Capture the cell that displays the provided text and extract its [X, Y] central coordinate. 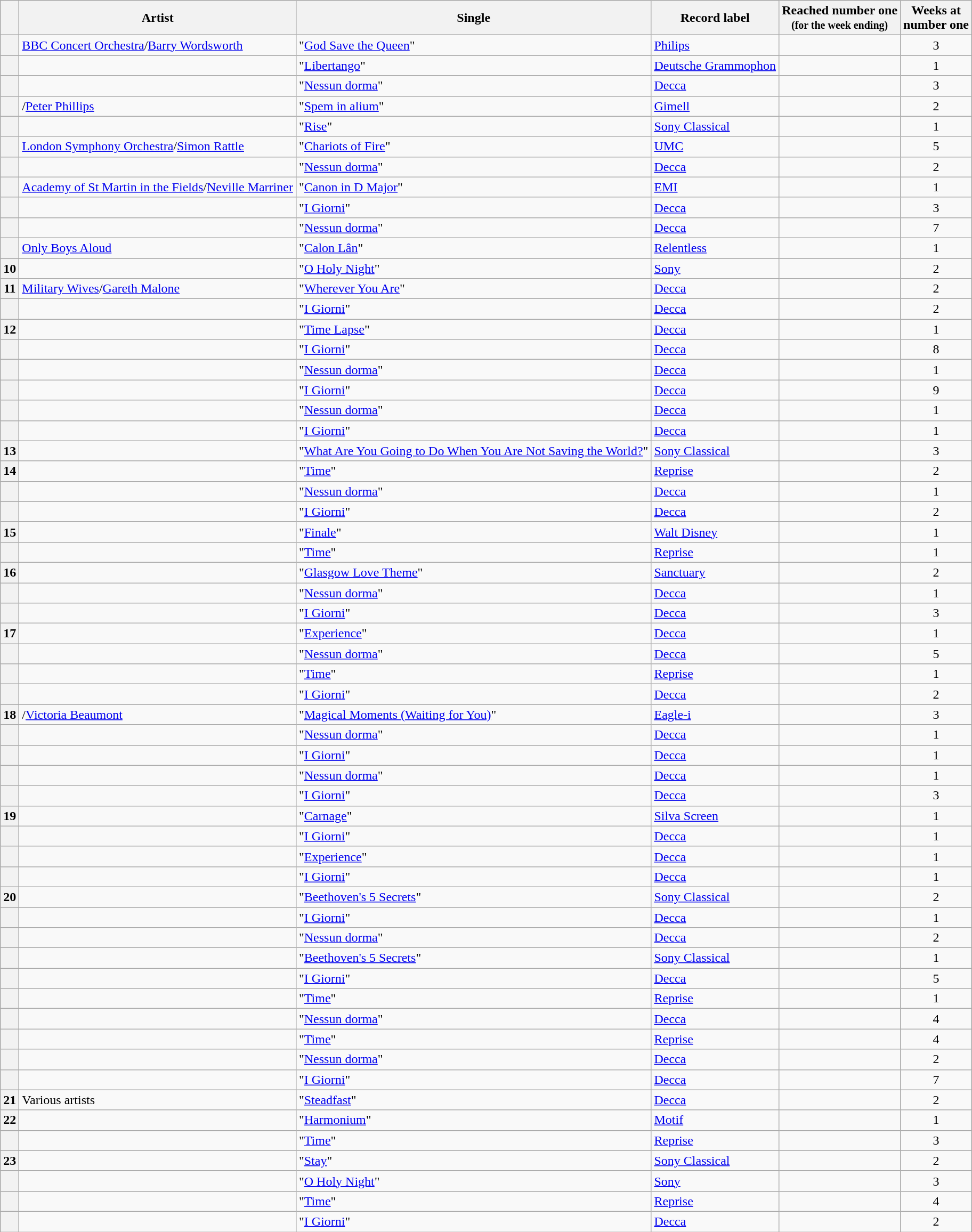
23 [10, 1161]
12 [10, 329]
Walt Disney [715, 532]
17 [10, 634]
15 [10, 532]
"Spem in alium" [473, 106]
"Time Lapse" [473, 329]
13 [10, 451]
/Peter Phillips [158, 106]
"Steadfast" [473, 1100]
22 [10, 1120]
London Symphony Orchestra/Simon Rattle [158, 147]
"Canon in D Major" [473, 187]
20 [10, 897]
"Libertango" [473, 66]
19 [10, 816]
Only Boys Aloud [158, 248]
"Carnage" [473, 816]
Eagle-i [715, 715]
Gimell [715, 106]
"Calon Lân" [473, 248]
"Stay" [473, 1161]
Artist [158, 18]
Academy of St Martin in the Fields/Neville Marriner [158, 187]
8 [936, 350]
UMC [715, 147]
Weeks atnumber one [936, 18]
"Finale" [473, 532]
/Victoria Beaumont [158, 715]
"Rise" [473, 126]
21 [10, 1100]
"God Save the Queen" [473, 45]
Deutsche Grammophon [715, 66]
11 [10, 289]
BBC Concert Orchestra/Barry Wordsworth [158, 45]
Philips [715, 45]
"Chariots of Fire" [473, 147]
14 [10, 471]
10 [10, 268]
"Magical Moments (Waiting for You)" [473, 715]
Reached number one(for the week ending) [840, 18]
Military Wives/Gareth Malone [158, 289]
Various artists [158, 1100]
Sanctuary [715, 572]
Record label [715, 18]
Silva Screen [715, 816]
"Glasgow Love Theme" [473, 572]
"What Are You Going to Do When You Are Not Saving the World?" [473, 451]
18 [10, 715]
"Wherever You Are" [473, 289]
"Harmonium" [473, 1120]
Relentless [715, 248]
9 [936, 390]
EMI [715, 187]
Single [473, 18]
Motif [715, 1120]
16 [10, 572]
